Return the [X, Y] coordinate for the center point of the cell that contains the specified text.  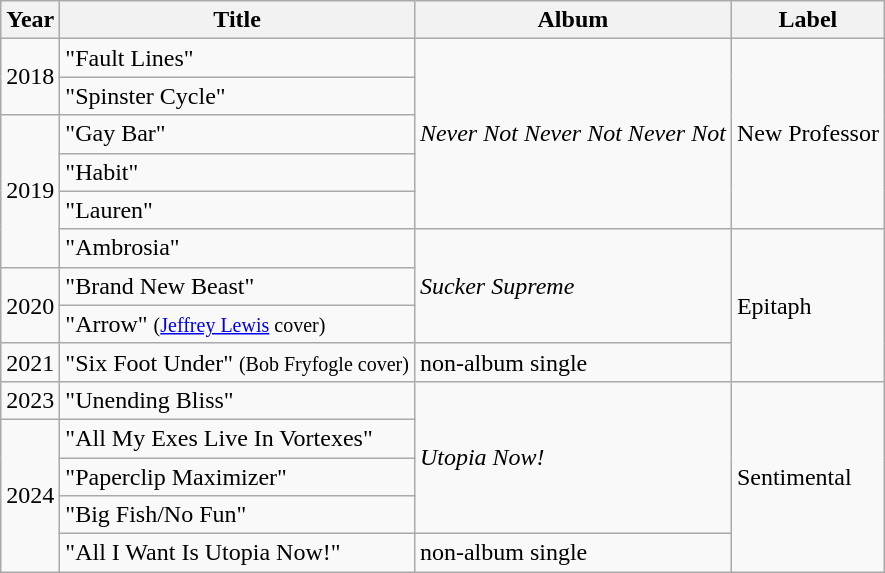
2021 [30, 362]
Label [808, 20]
2018 [30, 77]
Epitaph [808, 305]
Album [572, 20]
Utopia Now! [572, 457]
2024 [30, 495]
"Spinster Cycle" [238, 96]
Year [30, 20]
Sentimental [808, 476]
2023 [30, 400]
"Arrow" (Jeffrey Lewis cover) [238, 324]
"Unending Bliss" [238, 400]
2020 [30, 305]
2019 [30, 191]
"Big Fish/No Fun" [238, 515]
"Brand New Beast" [238, 286]
"All My Exes Live In Vortexes" [238, 438]
Title [238, 20]
Sucker Supreme [572, 286]
"Gay Bar" [238, 134]
"Ambrosia" [238, 248]
New Professor [808, 134]
Never Not Never Not Never Not [572, 134]
"Paperclip Maximizer" [238, 477]
"Habit" [238, 172]
"All I Want Is Utopia Now!" [238, 553]
"Lauren" [238, 210]
"Fault Lines" [238, 58]
"Six Foot Under" (Bob Fryfogle cover) [238, 362]
